Search for the cell housing the specified text and yield its (X, Y) center coordinate. 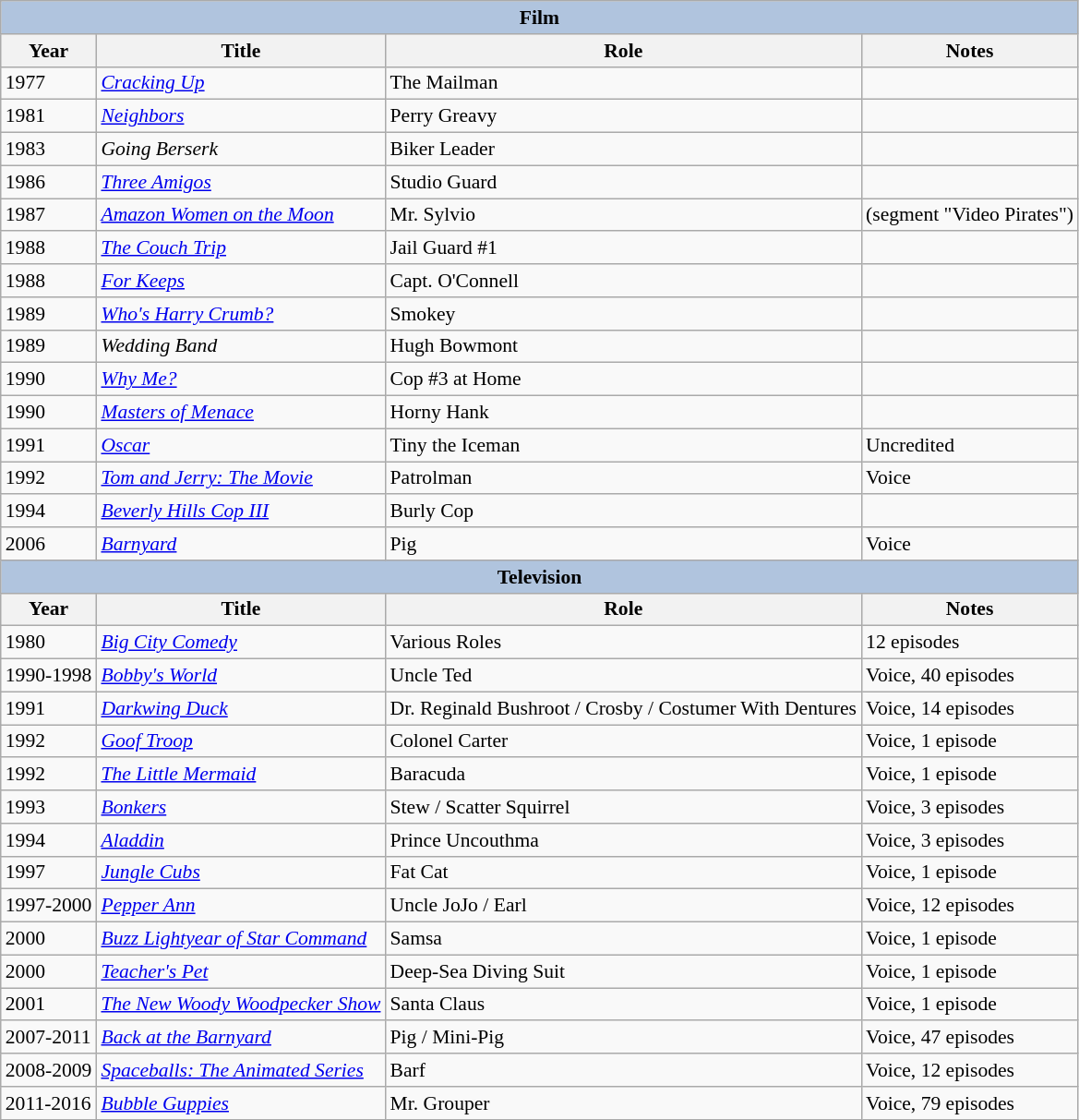
Film (539, 18)
(segment "Video Pirates") (969, 215)
Goof Troop (240, 741)
Studio Guard (624, 182)
Tiny the Iceman (624, 445)
Buzz Lightyear of Star Command (240, 939)
Three Amigos (240, 182)
1997-2000 (49, 906)
Voice, 47 episodes (969, 1038)
Pepper Ann (240, 906)
Beverly Hills Cop III (240, 512)
Capt. O'Connell (624, 281)
1987 (49, 215)
Jail Guard #1 (624, 248)
Spaceballs: The Animated Series (240, 1070)
Why Me? (240, 379)
Tom and Jerry: The Movie (240, 478)
Masters of Menace (240, 413)
Mr. Sylvio (624, 215)
Cracking Up (240, 83)
Prince Uncouthma (624, 840)
Uncle JoJo / Earl (624, 906)
Various Roles (624, 643)
1980 (49, 643)
Aladdin (240, 840)
Amazon Women on the Moon (240, 215)
Barnyard (240, 544)
Big City Comedy (240, 643)
1997 (49, 873)
Pig (624, 544)
Going Berserk (240, 150)
Patrolman (624, 478)
Santa Claus (624, 1005)
Stew / Scatter Squirrel (624, 807)
The Little Mermaid (240, 775)
The Mailman (624, 83)
2006 (49, 544)
Fat Cat (624, 873)
2011-2016 (49, 1103)
Teacher's Pet (240, 971)
Burly Cop (624, 512)
The New Woody Woodpecker Show (240, 1005)
Uncle Ted (624, 676)
1986 (49, 182)
Wedding Band (240, 346)
Bonkers (240, 807)
2008-2009 (49, 1070)
Mr. Grouper (624, 1103)
2001 (49, 1005)
Oscar (240, 445)
Voice, 14 episodes (969, 708)
Colonel Carter (624, 741)
Bobby's World (240, 676)
Barf (624, 1070)
Voice, 40 episodes (969, 676)
Samsa (624, 939)
Bubble Guppies (240, 1103)
1983 (49, 150)
Horny Hank (624, 413)
The Couch Trip (240, 248)
Cop #3 at Home (624, 379)
Back at the Barnyard (240, 1038)
Jungle Cubs (240, 873)
12 episodes (969, 643)
Perry Greavy (624, 116)
Pig / Mini-Pig (624, 1038)
Dr. Reginald Bushroot / Crosby / Costumer With Dentures (624, 708)
1993 (49, 807)
Darkwing Duck (240, 708)
Voice, 79 episodes (969, 1103)
Who's Harry Crumb? (240, 314)
1977 (49, 83)
Neighbors (240, 116)
1981 (49, 116)
Television (539, 577)
Uncredited (969, 445)
For Keeps (240, 281)
1990-1998 (49, 676)
Deep-Sea Diving Suit (624, 971)
Smokey (624, 314)
Hugh Bowmont (624, 346)
2007-2011 (49, 1038)
Baracuda (624, 775)
Biker Leader (624, 150)
